Identify which cell holds the provided text, then report its [x, y] central coordinate. 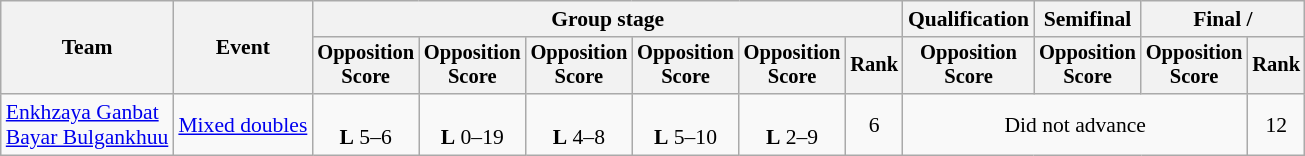
Did not advance [1075, 124]
L 5–10 [686, 124]
Mixed doubles [242, 124]
Team [88, 48]
12 [1276, 124]
Enkhzaya GanbatBayar Bulgankhuu [88, 124]
Final / [1223, 19]
Group stage [608, 19]
Qualification [968, 19]
L 2–9 [792, 124]
L 0–19 [472, 124]
Semifinal [1088, 19]
L 4–8 [580, 124]
Event [242, 48]
6 [874, 124]
L 5–6 [366, 124]
